Return the (X, Y) coordinate for the center point of the cell that contains the specified text.  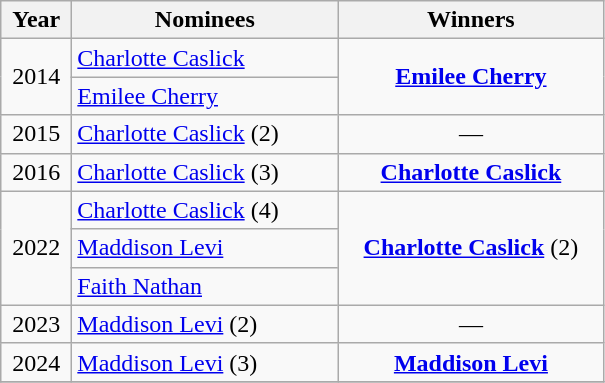
Charlotte Caslick (3) (205, 172)
Faith Nathan (205, 286)
2016 (36, 172)
2024 (36, 362)
Maddison Levi (2) (205, 324)
2015 (36, 134)
2022 (36, 248)
Year (36, 20)
2014 (36, 77)
Charlotte Caslick (4) (205, 210)
2023 (36, 324)
Maddison Levi (3) (205, 362)
Nominees (205, 20)
Winners (471, 20)
